For the text-containing cell, return its midpoint in (x, y) coordinate format. 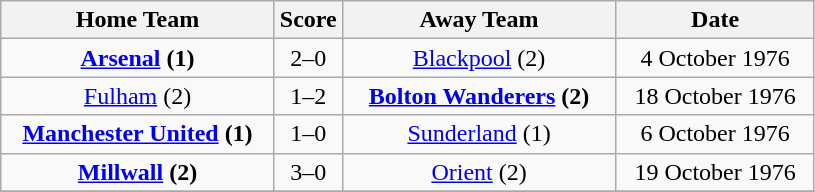
Blackpool (2) (479, 58)
3–0 (308, 172)
Date (716, 20)
Bolton Wanderers (2) (479, 96)
Orient (2) (479, 172)
Away Team (479, 20)
1–2 (308, 96)
Manchester United (1) (138, 134)
Arsenal (1) (138, 58)
Millwall (2) (138, 172)
Score (308, 20)
2–0 (308, 58)
18 October 1976 (716, 96)
19 October 1976 (716, 172)
Home Team (138, 20)
Sunderland (1) (479, 134)
4 October 1976 (716, 58)
1–0 (308, 134)
Fulham (2) (138, 96)
6 October 1976 (716, 134)
